Capture the cell that displays the provided text and extract its (X, Y) central coordinate. 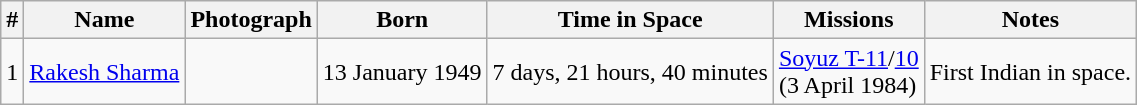
Name (104, 20)
First Indian in space. (1030, 72)
1 (12, 72)
Missions (848, 20)
7 days, 21 hours, 40 minutes (630, 72)
Rakesh Sharma (104, 72)
Notes (1030, 20)
13 January 1949 (402, 72)
Born (402, 20)
Time in Space (630, 20)
# (12, 20)
Photograph (251, 20)
Soyuz T-11/10(3 April 1984) (848, 72)
